Extract the (X, Y) coordinate from the center of the cell holding the provided text.  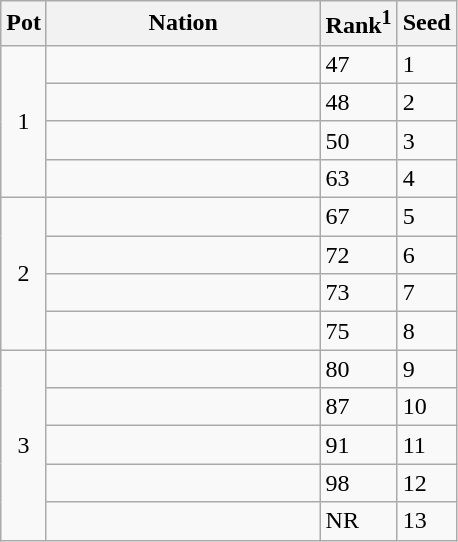
NR (358, 521)
47 (358, 64)
87 (358, 407)
67 (358, 217)
80 (358, 369)
73 (358, 293)
5 (426, 217)
11 (426, 445)
50 (358, 140)
48 (358, 102)
9 (426, 369)
6 (426, 255)
Rank1 (358, 24)
10 (426, 407)
13 (426, 521)
91 (358, 445)
7 (426, 293)
98 (358, 483)
Pot (24, 24)
Seed (426, 24)
63 (358, 178)
4 (426, 178)
72 (358, 255)
8 (426, 331)
75 (358, 331)
12 (426, 483)
Nation (183, 24)
